Search for the cell housing the specified text and yield its [x, y] center coordinate. 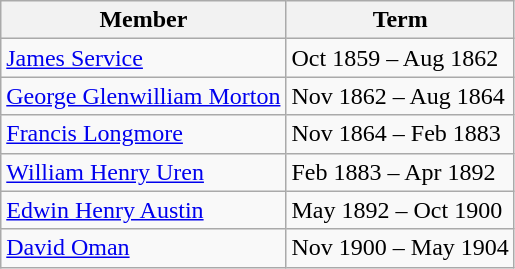
Francis Longmore [144, 134]
May 1892 – Oct 1900 [400, 210]
William Henry Uren [144, 172]
Feb 1883 – Apr 1892 [400, 172]
David Oman [144, 248]
George Glenwilliam Morton [144, 96]
Nov 1864 – Feb 1883 [400, 134]
Edwin Henry Austin [144, 210]
Oct 1859 – Aug 1862 [400, 58]
James Service [144, 58]
Member [144, 20]
Nov 1900 – May 1904 [400, 248]
Nov 1862 – Aug 1864 [400, 96]
Term [400, 20]
